Determine the [X, Y] coordinate at the center of the cell enclosing the given text.  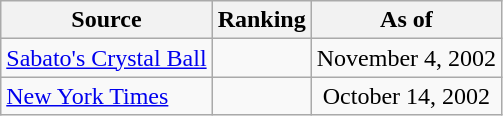
Source [106, 20]
Sabato's Crystal Ball [106, 58]
New York Times [106, 96]
As of [406, 20]
October 14, 2002 [406, 96]
November 4, 2002 [406, 58]
Ranking [262, 20]
